Scan for the cell matching the given text and deliver its (x, y) coordinate at center. 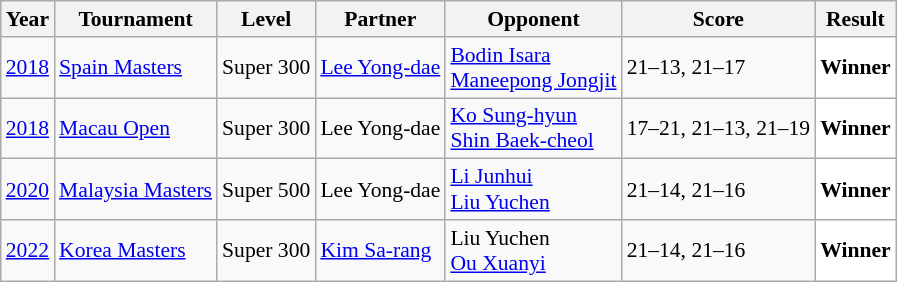
Result (856, 19)
Partner (380, 19)
Macau Open (136, 128)
21–13, 21–17 (719, 68)
Kim Sa-rang (380, 250)
Ko Sung-hyun Shin Baek-cheol (533, 128)
Liu Yuchen Ou Xuanyi (533, 250)
Tournament (136, 19)
Opponent (533, 19)
Malaysia Masters (136, 190)
Spain Masters (136, 68)
Level (266, 19)
Korea Masters (136, 250)
2022 (28, 250)
Li Junhui Liu Yuchen (533, 190)
Bodin Isara Maneepong Jongjit (533, 68)
Super 500 (266, 190)
Year (28, 19)
17–21, 21–13, 21–19 (719, 128)
Score (719, 19)
2020 (28, 190)
